For the text-containing cell, return its midpoint in [X, Y] coordinate format. 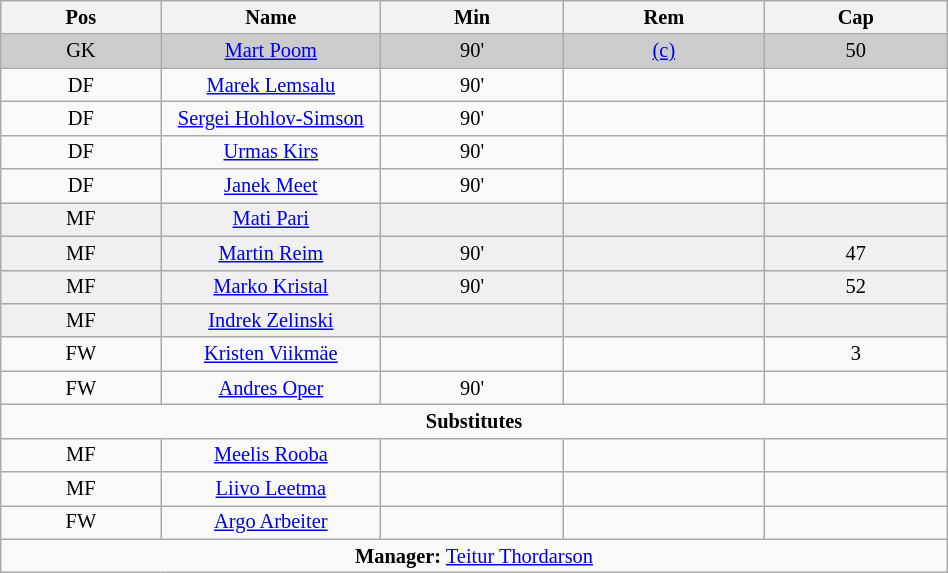
(c) [664, 51]
52 [856, 287]
Pos [81, 17]
Argo Arbeiter [271, 522]
Marek Lemsalu [271, 85]
Martin Reim [271, 253]
GK [81, 51]
Substitutes [474, 421]
50 [856, 51]
Manager: Teitur Thordarson [474, 556]
47 [856, 253]
Indrek Zelinski [271, 320]
Kristen Viikmäe [271, 354]
Mati Pari [271, 219]
Rem [664, 17]
Mart Poom [271, 51]
Min [472, 17]
Andres Oper [271, 388]
Cap [856, 17]
Janek Meet [271, 186]
Sergei Hohlov-Simson [271, 118]
Urmas Kirs [271, 152]
Meelis Rooba [271, 455]
Name [271, 17]
3 [856, 354]
Liivo Leetma [271, 489]
Marko Kristal [271, 287]
